Locate the cell with the specified text and output its (x, y) center coordinate. 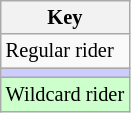
Key (65, 17)
Regular rider (65, 51)
Wildcard rider (65, 94)
